From the cell containing the given text, extract its center point as (x, y) coordinate. 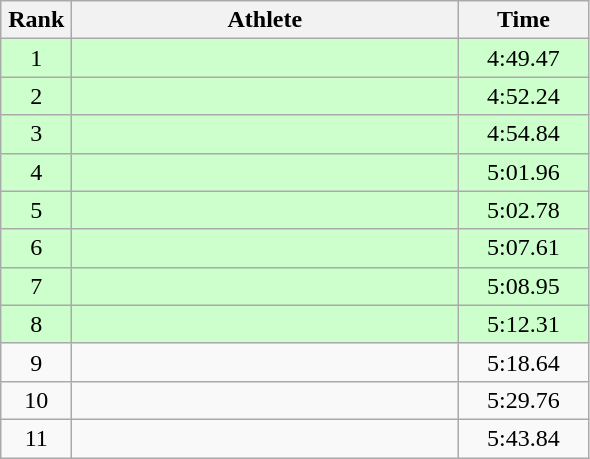
4 (36, 172)
5:07.61 (524, 248)
5:29.76 (524, 400)
5:01.96 (524, 172)
8 (36, 324)
Rank (36, 20)
4:49.47 (524, 58)
1 (36, 58)
4:52.24 (524, 96)
5:12.31 (524, 324)
9 (36, 362)
11 (36, 438)
5:43.84 (524, 438)
Time (524, 20)
5:18.64 (524, 362)
10 (36, 400)
7 (36, 286)
4:54.84 (524, 134)
5:08.95 (524, 286)
Athlete (265, 20)
5 (36, 210)
6 (36, 248)
5:02.78 (524, 210)
3 (36, 134)
2 (36, 96)
